Identify which cell holds the provided text, then report its (x, y) central coordinate. 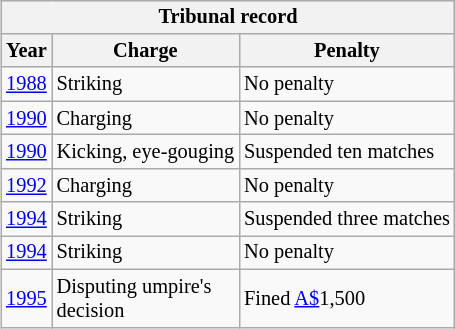
1988 (26, 84)
Kicking, eye-gouging (146, 152)
1992 (26, 185)
Year (26, 51)
Disputing umpire'sdecision (146, 298)
Fined A$1,500 (347, 298)
Charge (146, 51)
Tribunal record (228, 17)
Suspended ten matches (347, 152)
Penalty (347, 51)
Suspended three matches (347, 219)
1995 (26, 298)
